Pinpoint the cell where the given text exists, returning its [X, Y] midpoint coordinate. 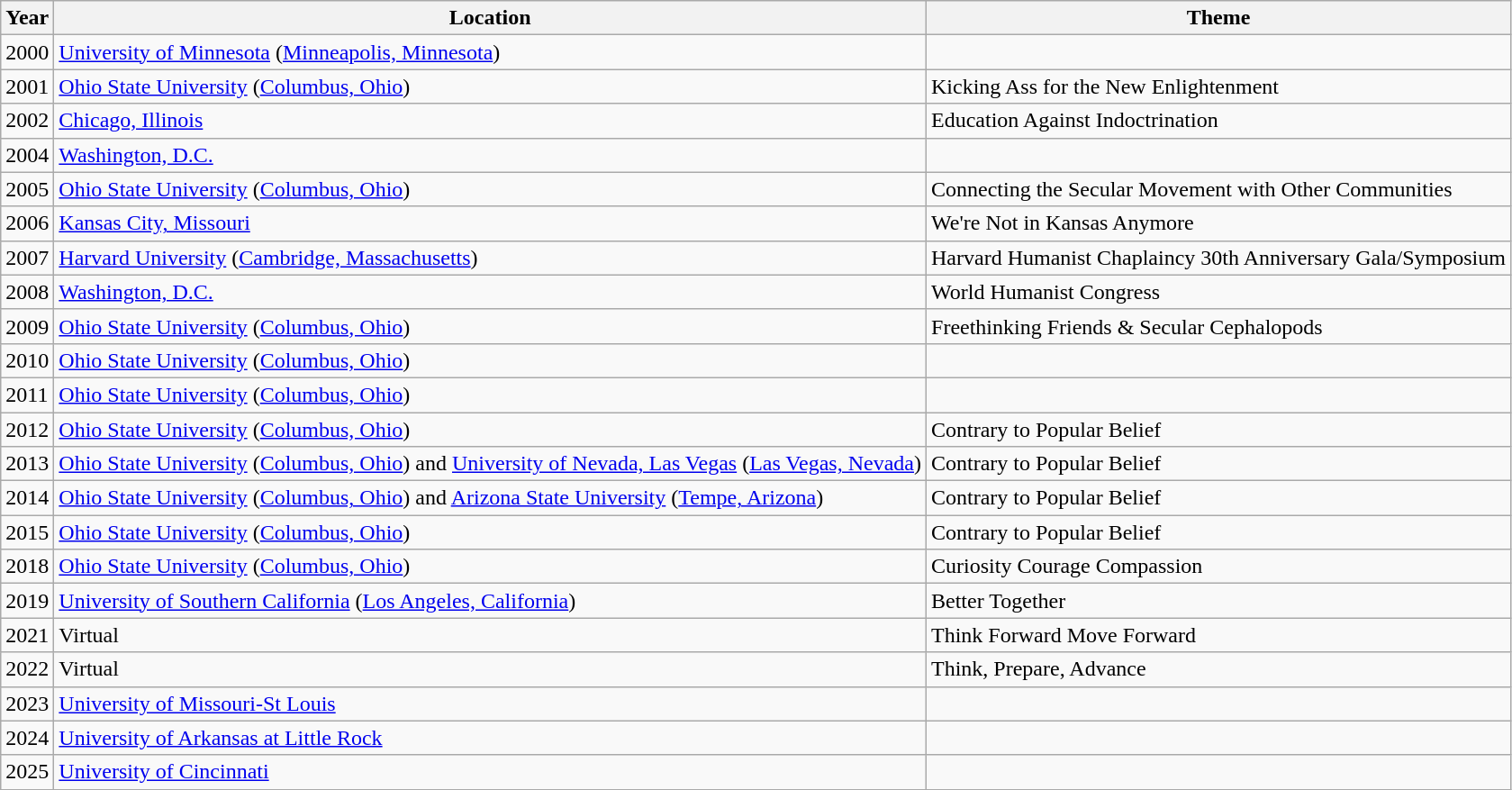
Freethinking Friends & Secular Cephalopods [1219, 326]
World Humanist Congress [1219, 292]
2024 [27, 738]
University of Arkansas at Little Rock [490, 738]
2001 [27, 86]
2012 [27, 430]
2025 [27, 772]
2000 [27, 52]
Location [490, 18]
Kicking Ass for the New Enlightenment [1219, 86]
Kansas City, Missouri [490, 223]
Connecting the Secular Movement with Other Communities [1219, 189]
2009 [27, 326]
Think Forward Move Forward [1219, 635]
2018 [27, 567]
Harvard University (Cambridge, Massachusetts) [490, 258]
2006 [27, 223]
2022 [27, 669]
Harvard Humanist Chaplaincy 30th Anniversary Gala/Symposium [1219, 258]
Education Against Indoctrination [1219, 121]
2023 [27, 704]
2011 [27, 395]
2007 [27, 258]
Curiosity Courage Compassion [1219, 567]
University of Cincinnati [490, 772]
2008 [27, 292]
2004 [27, 155]
2019 [27, 601]
University of Missouri-St Louis [490, 704]
Ohio State University (Columbus, Ohio) and Arizona State University (Tempe, Arizona) [490, 498]
University of Southern California (Los Angeles, California) [490, 601]
2010 [27, 360]
2013 [27, 464]
2021 [27, 635]
Year [27, 18]
2015 [27, 532]
2014 [27, 498]
Better Together [1219, 601]
2002 [27, 121]
University of Minnesota (Minneapolis, Minnesota) [490, 52]
Ohio State University (Columbus, Ohio) and University of Nevada, Las Vegas (Las Vegas, Nevada) [490, 464]
Theme [1219, 18]
2005 [27, 189]
We're Not in Kansas Anymore [1219, 223]
Think, Prepare, Advance [1219, 669]
Chicago, Illinois [490, 121]
